Locate the cell with the specified text and output its (X, Y) center coordinate. 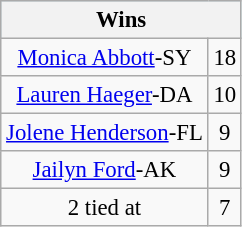
Lauren Haeger-DA (104, 95)
7 (224, 208)
Monica Abbott-SY (104, 58)
Jailyn Ford-AK (104, 170)
18 (224, 58)
10 (224, 95)
Jolene Henderson-FL (104, 133)
2 tied at (104, 208)
Wins (122, 20)
